Return the [X, Y] coordinate for the center point of the cell that contains the specified text.  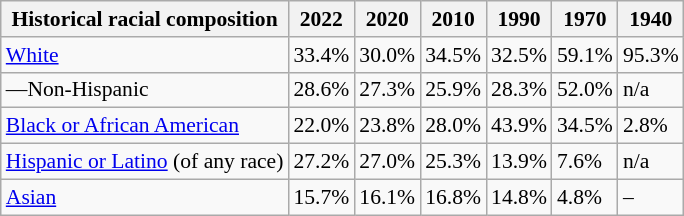
Historical racial composition [145, 19]
25.3% [453, 162]
52.0% [585, 90]
27.0% [387, 162]
White [145, 55]
23.8% [387, 126]
43.9% [519, 126]
28.0% [453, 126]
2010 [453, 19]
33.4% [321, 55]
30.0% [387, 55]
16.8% [453, 197]
59.1% [585, 55]
Hispanic or Latino (of any race) [145, 162]
14.8% [519, 197]
22.0% [321, 126]
4.8% [585, 197]
95.3% [651, 55]
2.8% [651, 126]
Black or African American [145, 126]
2022 [321, 19]
16.1% [387, 197]
1940 [651, 19]
25.9% [453, 90]
– [651, 197]
1990 [519, 19]
13.9% [519, 162]
15.7% [321, 197]
27.3% [387, 90]
1970 [585, 19]
32.5% [519, 55]
27.2% [321, 162]
28.3% [519, 90]
2020 [387, 19]
—Non-Hispanic [145, 90]
7.6% [585, 162]
28.6% [321, 90]
Asian [145, 197]
